Detect which cell encompasses the target text, then output its [X, Y] center coordinate. 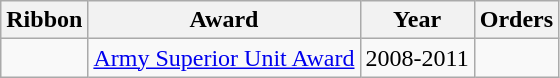
Award [224, 20]
Army Superior Unit Award [224, 58]
2008-2011 [417, 58]
Orders [516, 20]
Ribbon [44, 20]
Year [417, 20]
